Capture the cell that displays the provided text and extract its [x, y] central coordinate. 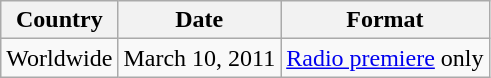
March 10, 2011 [200, 58]
Format [385, 20]
Worldwide [60, 58]
Date [200, 20]
Radio premiere only [385, 58]
Country [60, 20]
